Search for the cell housing the specified text and yield its [x, y] center coordinate. 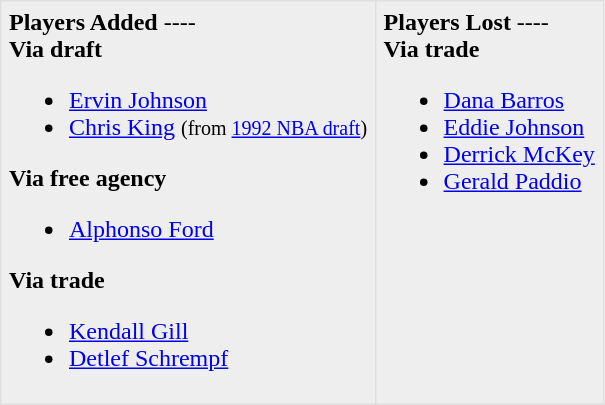
Players Added ----Via draftErvin JohnsonChris King (from 1992 NBA draft)Via free agencyAlphonso FordVia tradeKendall GillDetlef Schrempf [188, 203]
Players Lost ----Via tradeDana BarrosEddie JohnsonDerrick McKeyGerald Paddio [489, 203]
